Detect which cell encompasses the target text, then output its [X, Y] center coordinate. 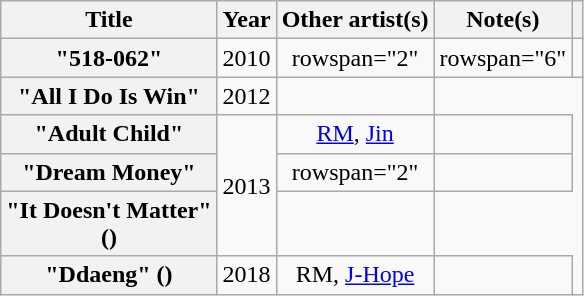
Year [246, 20]
"Dream Money" [109, 172]
Note(s) [503, 20]
rowspan="6" [503, 58]
2018 [246, 275]
RM, Jin [355, 134]
"518-062" [109, 58]
"All I Do Is Win" [109, 96]
"It Doesn't Matter"() [109, 224]
2013 [246, 186]
2012 [246, 96]
RM, J-Hope [355, 275]
2010 [246, 58]
"Ddaeng" () [109, 275]
"Adult Child" [109, 134]
Title [109, 20]
Other artist(s) [355, 20]
